Output the (X, Y) coordinate of the center of the cell containing the given text.  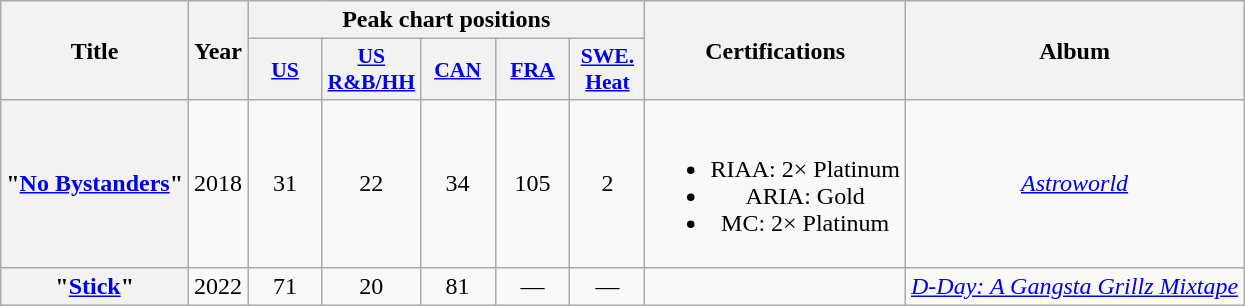
"Stick" (95, 286)
Certifications (776, 50)
22 (371, 184)
34 (458, 184)
Peak chart positions (446, 20)
71 (286, 286)
31 (286, 184)
2 (608, 184)
Astroworld (1074, 184)
"No Bystanders" (95, 184)
2022 (218, 286)
Year (218, 50)
81 (458, 286)
CAN (458, 70)
FRA (532, 70)
RIAA: 2× PlatinumARIA: GoldMC: 2× Platinum (776, 184)
Album (1074, 50)
105 (532, 184)
USR&B/HH (371, 70)
Title (95, 50)
US (286, 70)
SWE.Heat (608, 70)
D-Day: A Gangsta Grillz Mixtape (1074, 286)
2018 (218, 184)
20 (371, 286)
